From the cell containing the given text, extract its center point as (x, y) coordinate. 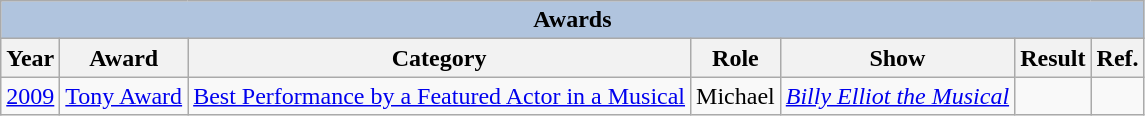
Billy Elliot the Musical (897, 96)
Award (124, 58)
Category (440, 58)
Result (1053, 58)
Tony Award (124, 96)
Michael (736, 96)
Role (736, 58)
Best Performance by a Featured Actor in a Musical (440, 96)
Year (30, 58)
Show (897, 58)
Ref. (1118, 58)
Awards (572, 20)
2009 (30, 96)
